Find where the given text appears and provide that cell's center as [x, y] coordinate. 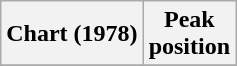
Peakposition [189, 34]
Chart (1978) [72, 34]
